Output the (x, y) coordinate of the center of the cell containing the given text.  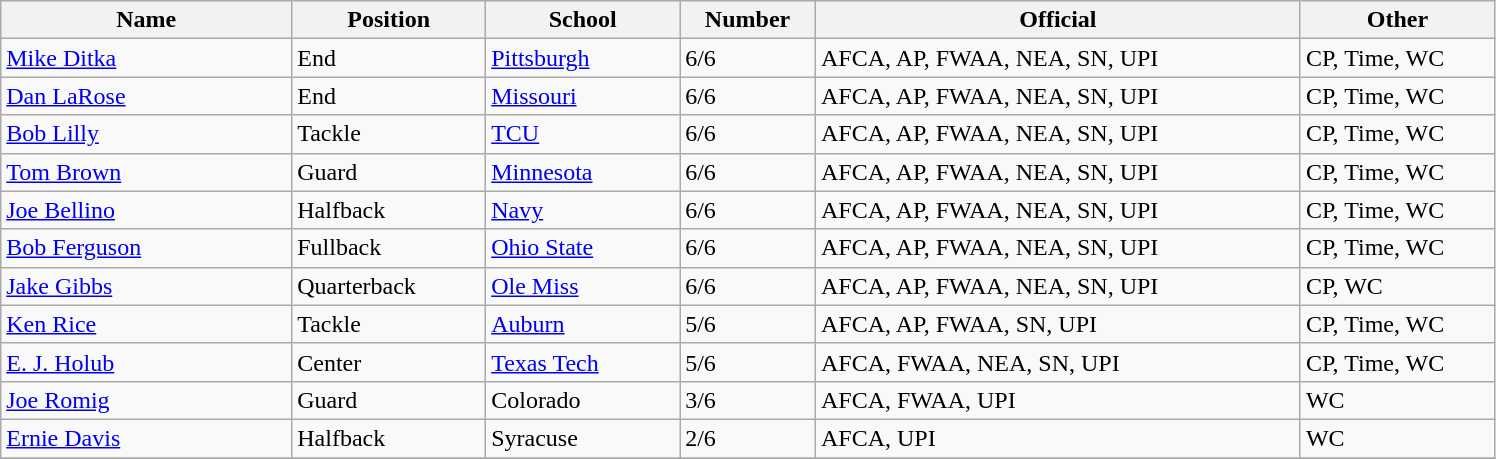
Jake Gibbs (146, 286)
Texas Tech (583, 362)
Missouri (583, 96)
Other (1397, 20)
Official (1058, 20)
Center (389, 362)
Fullback (389, 248)
Syracuse (583, 438)
Ole Miss (583, 286)
Bob Lilly (146, 134)
Quarterback (389, 286)
School (583, 20)
AFCA, UPI (1058, 438)
Position (389, 20)
Colorado (583, 400)
Mike Ditka (146, 58)
Ohio State (583, 248)
Tom Brown (146, 172)
Bob Ferguson (146, 248)
AFCA, AP, FWAA, SN, UPI (1058, 324)
2/6 (748, 438)
Number (748, 20)
E. J. Holub (146, 362)
CP, WC (1397, 286)
Minnesota (583, 172)
TCU (583, 134)
Ken Rice (146, 324)
AFCA, FWAA, NEA, SN, UPI (1058, 362)
Joe Romig (146, 400)
Ernie Davis (146, 438)
Pittsburgh (583, 58)
Name (146, 20)
Dan LaRose (146, 96)
Joe Bellino (146, 210)
Auburn (583, 324)
AFCA, FWAA, UPI (1058, 400)
Navy (583, 210)
3/6 (748, 400)
